Provide the (x, y) coordinate of the cell's center where the given text is located.  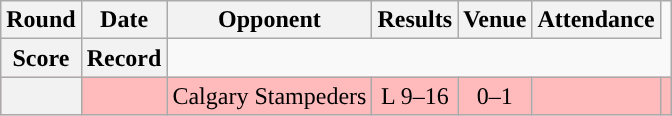
Attendance (596, 20)
Score (41, 58)
Venue (495, 20)
Opponent (270, 20)
0–1 (495, 96)
Record (124, 58)
Results (415, 20)
Calgary Stampeders (270, 96)
L 9–16 (415, 96)
Round (41, 20)
Date (124, 20)
